Pinpoint the cell where the given text exists, returning its (x, y) midpoint coordinate. 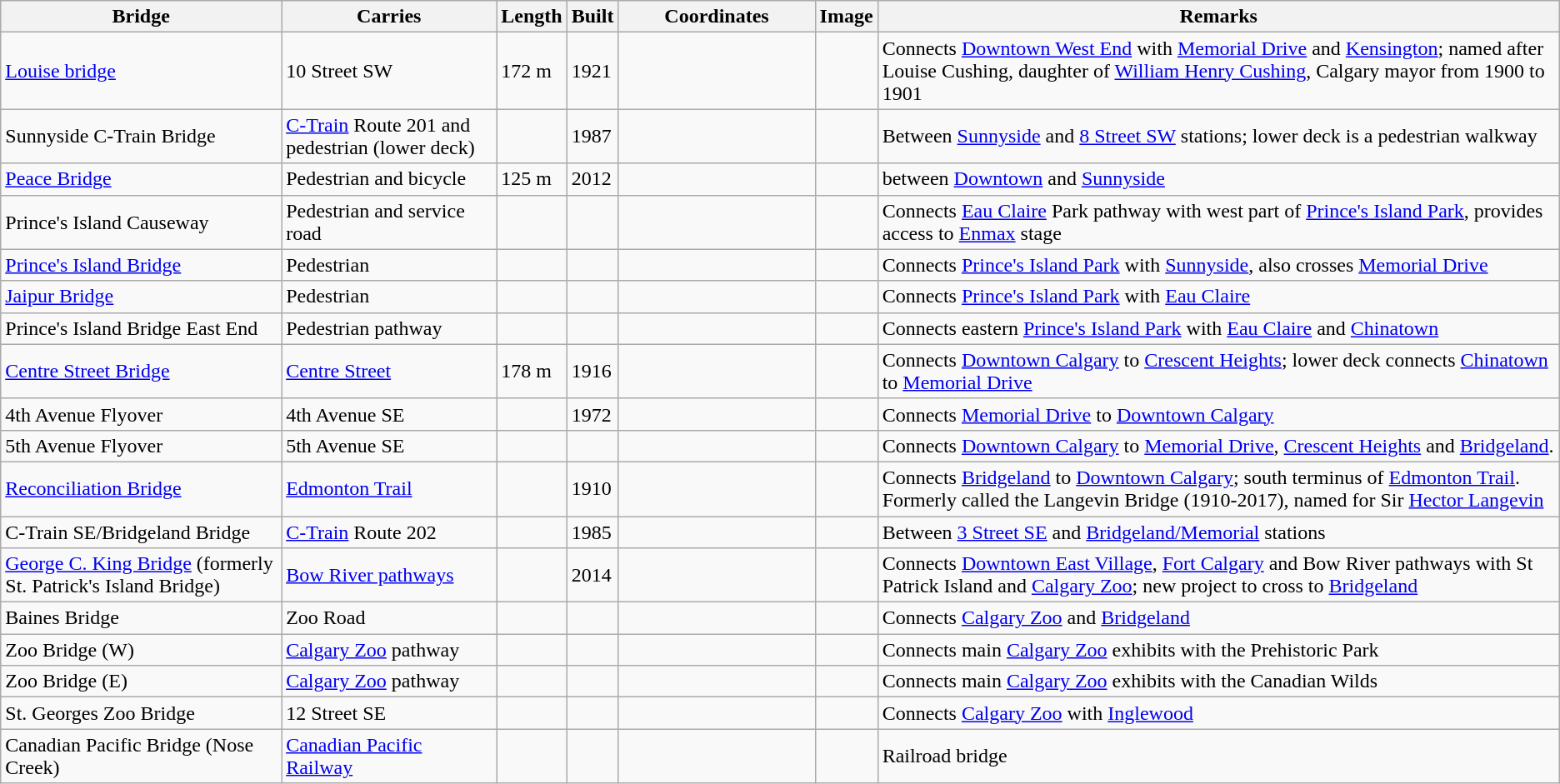
Canadian Pacific Bridge (Nose Creek) (142, 757)
1921 (592, 71)
10 Street SW (389, 71)
4th Avenue Flyover (142, 414)
Sunnyside C-Train Bridge (142, 137)
Between 3 Street SE and Bridgeland/Memorial stations (1218, 532)
Carries (389, 17)
5th Avenue Flyover (142, 446)
Connects eastern Prince's Island Park with Eau Claire and Chinatown (1218, 328)
178 m (532, 372)
2014 (592, 575)
Connects Downtown Calgary to Memorial Drive, Crescent Heights and Bridgeland. (1218, 446)
12 Street SE (389, 713)
Bridge (142, 17)
1916 (592, 372)
1987 (592, 137)
Zoo Bridge (E) (142, 682)
Remarks (1218, 17)
Bow River pathways (389, 575)
Edmonton Trail (389, 488)
Zoo Bridge (W) (142, 650)
Coordinates (717, 17)
C-Train Route 201 and pedestrian (lower deck) (389, 137)
Prince's Island Bridge East End (142, 328)
Canadian Pacific Railway (389, 757)
Reconciliation Bridge (142, 488)
Louise bridge (142, 71)
C-Train SE/Bridgeland Bridge (142, 532)
George C. King Bridge (formerly St. Patrick's Island Bridge) (142, 575)
1985 (592, 532)
Image (847, 17)
Connects Prince's Island Park with Eau Claire (1218, 297)
Length (532, 17)
Pedestrian and service road (389, 222)
Pedestrian pathway (389, 328)
2012 (592, 179)
Connects Calgary Zoo with Inglewood (1218, 713)
C-Train Route 202 (389, 532)
Connects Downtown East Village, Fort Calgary and Bow River pathways with St Patrick Island and Calgary Zoo; new project to cross to Bridgeland (1218, 575)
Prince's Island Bridge (142, 265)
Jaipur Bridge (142, 297)
1972 (592, 414)
Zoo Road (389, 618)
between Downtown and Sunnyside (1218, 179)
172 m (532, 71)
Connects main Calgary Zoo exhibits with the Canadian Wilds (1218, 682)
Connects Memorial Drive to Downtown Calgary (1218, 414)
125 m (532, 179)
St. Georges Zoo Bridge (142, 713)
Connects main Calgary Zoo exhibits with the Prehistoric Park (1218, 650)
4th Avenue SE (389, 414)
Connects Eau Claire Park pathway with west part of Prince's Island Park, provides access to Enmax stage (1218, 222)
5th Avenue SE (389, 446)
Centre Street Bridge (142, 372)
Prince's Island Causeway (142, 222)
Centre Street (389, 372)
Connects Downtown Calgary to Crescent Heights; lower deck connects Chinatown to Memorial Drive (1218, 372)
Peace Bridge (142, 179)
Between Sunnyside and 8 Street SW stations; lower deck is a pedestrian walkway (1218, 137)
Connects Prince's Island Park with Sunnyside, also crosses Memorial Drive (1218, 265)
Pedestrian and bicycle (389, 179)
Baines Bridge (142, 618)
Built (592, 17)
1910 (592, 488)
Connects Calgary Zoo and Bridgeland (1218, 618)
Railroad bridge (1218, 757)
